Search for the cell housing the specified text and yield its [x, y] center coordinate. 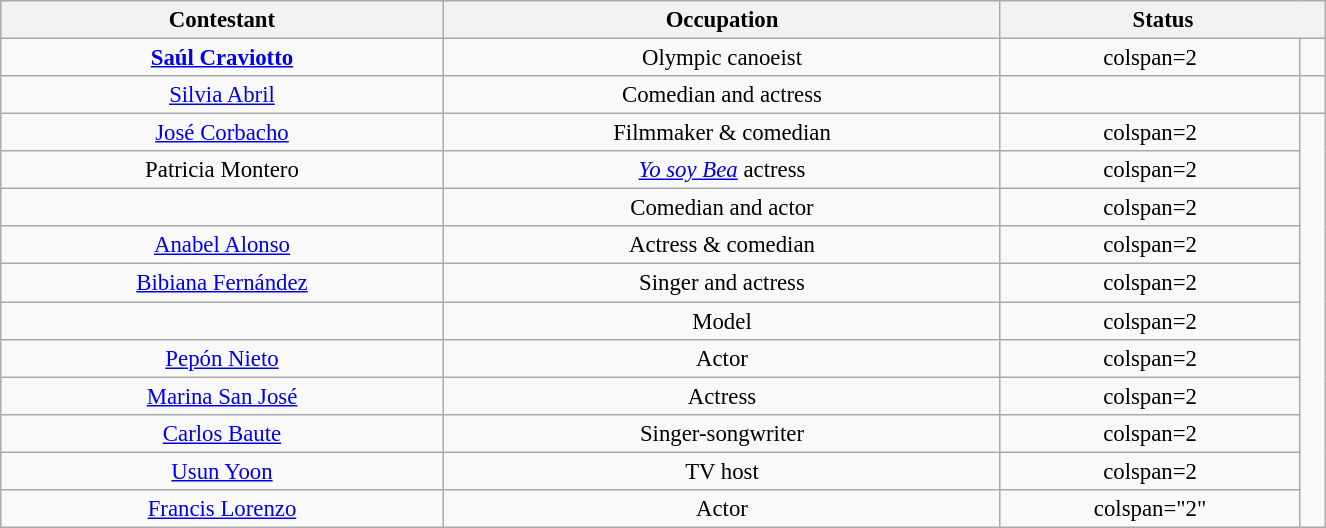
Occupation [722, 20]
Contestant [222, 20]
colspan="2" [1150, 508]
Comedian and actor [722, 208]
Actress & comedian [722, 245]
Patricia Montero [222, 170]
Pepón Nieto [222, 358]
Filmmaker & comedian [722, 133]
Bibiana Fernández [222, 283]
TV host [722, 471]
Carlos Baute [222, 433]
Silvia Abril [222, 95]
Model [722, 321]
Francis Lorenzo [222, 508]
Status [1163, 20]
Olympic canoeist [722, 57]
Usun Yoon [222, 471]
Singer-songwriter [722, 433]
Saúl Craviotto [222, 57]
Singer and actress [722, 283]
Marina San José [222, 396]
José Corbacho [222, 133]
Comedian and actress [722, 95]
Yo soy Bea actress [722, 170]
Actress [722, 396]
Anabel Alonso [222, 245]
